Identify which cell holds the provided text, then report its (x, y) central coordinate. 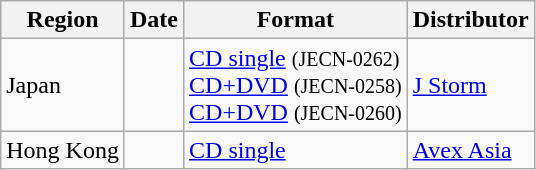
CD single (JECN-0262)CD+DVD (JECN-0258)CD+DVD (JECN-0260) (296, 85)
Japan (63, 85)
Region (63, 20)
Distributor (470, 20)
Avex Asia (470, 150)
Hong Kong (63, 150)
CD single (296, 150)
Format (296, 20)
J Storm (470, 85)
Date (154, 20)
